Output the [x, y] coordinate of the center of the cell containing the given text.  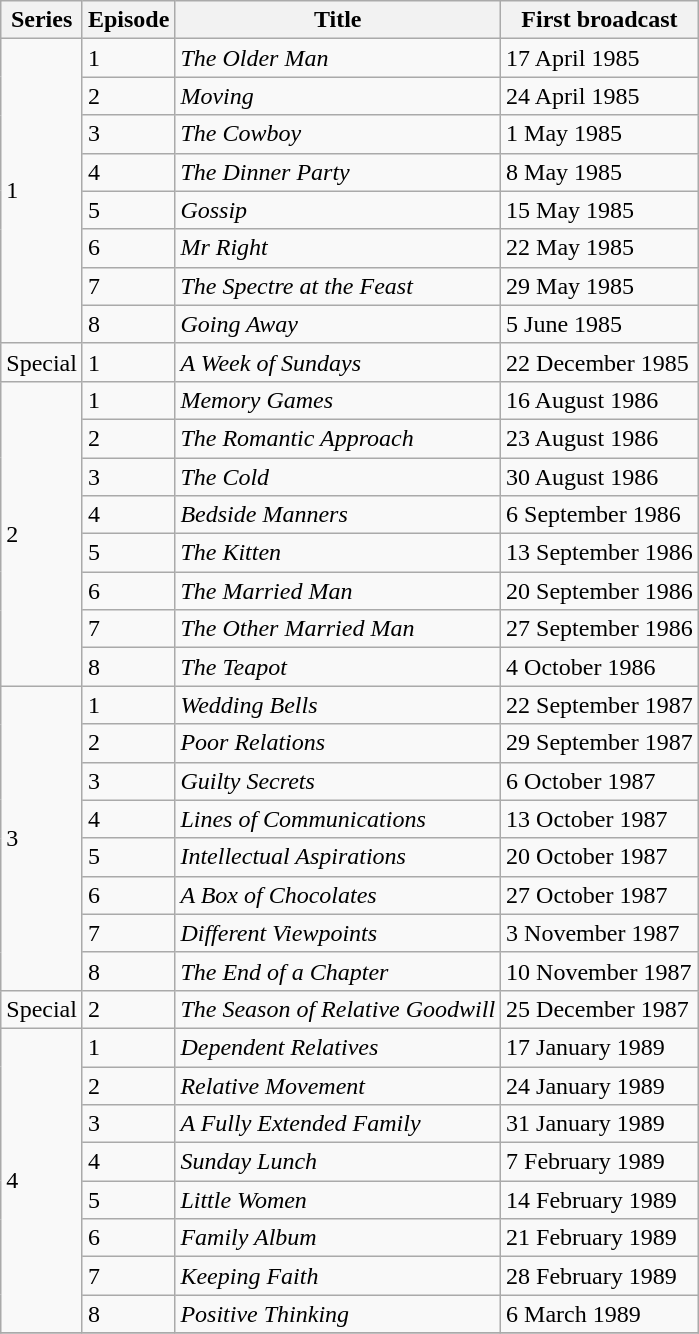
Relative Movement [338, 1085]
Positive Thinking [338, 1314]
14 February 1989 [600, 1200]
Intellectual Aspirations [338, 857]
20 October 1987 [600, 857]
25 December 1987 [600, 1009]
The Married Man [338, 591]
24 January 1989 [600, 1085]
28 February 1989 [600, 1276]
6 September 1986 [600, 515]
The End of a Chapter [338, 971]
27 October 1987 [600, 895]
29 May 1985 [600, 286]
6 March 1989 [600, 1314]
4 October 1986 [600, 667]
The Cold [338, 477]
A Fully Extended Family [338, 1124]
21 February 1989 [600, 1238]
Poor Relations [338, 743]
Wedding Bells [338, 705]
13 September 1986 [600, 553]
8 May 1985 [600, 172]
The Romantic Approach [338, 438]
Mr Right [338, 248]
A Box of Chocolates [338, 895]
The Other Married Man [338, 629]
17 January 1989 [600, 1047]
Gossip [338, 210]
Lines of Communications [338, 819]
Bedside Manners [338, 515]
The Cowboy [338, 134]
Moving [338, 96]
20 September 1986 [600, 591]
The Teapot [338, 667]
17 April 1985 [600, 58]
Family Album [338, 1238]
Little Women [338, 1200]
1 May 1985 [600, 134]
Episode [128, 20]
13 October 1987 [600, 819]
Going Away [338, 324]
A Week of Sundays [338, 362]
Different Viewpoints [338, 933]
Guilty Secrets [338, 781]
7 February 1989 [600, 1162]
6 October 1987 [600, 781]
24 April 1985 [600, 96]
5 June 1985 [600, 324]
Title [338, 20]
22 December 1985 [600, 362]
30 August 1986 [600, 477]
15 May 1985 [600, 210]
27 September 1986 [600, 629]
16 August 1986 [600, 400]
22 September 1987 [600, 705]
3 November 1987 [600, 933]
Dependent Relatives [338, 1047]
31 January 1989 [600, 1124]
29 September 1987 [600, 743]
Series [42, 20]
First broadcast [600, 20]
10 November 1987 [600, 971]
The Dinner Party [338, 172]
The Kitten [338, 553]
23 August 1986 [600, 438]
22 May 1985 [600, 248]
The Older Man [338, 58]
Sunday Lunch [338, 1162]
The Spectre at the Feast [338, 286]
Memory Games [338, 400]
Keeping Faith [338, 1276]
The Season of Relative Goodwill [338, 1009]
